Output the (X, Y) coordinate of the center of the cell containing the given text.  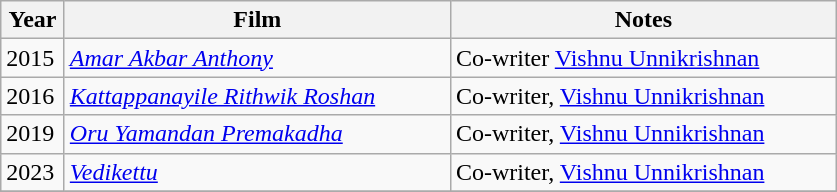
2015 (33, 58)
Year (33, 20)
Kattappanayile Rithwik Roshan (257, 96)
Co-writer Vishnu Unnikrishnan (643, 58)
2019 (33, 134)
2016 (33, 96)
Notes (643, 20)
Amar Akbar Anthony (257, 58)
Vedikettu (257, 172)
2023 (33, 172)
Oru Yamandan Premakadha (257, 134)
Film (257, 20)
